From the cell containing the given text, extract its center point as (X, Y) coordinate. 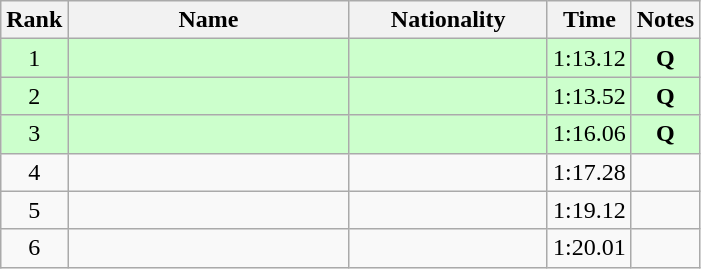
Notes (665, 20)
1:13.12 (589, 58)
Nationality (448, 20)
Name (208, 20)
6 (34, 248)
4 (34, 172)
5 (34, 210)
Time (589, 20)
1 (34, 58)
1:16.06 (589, 134)
1:17.28 (589, 172)
Rank (34, 20)
1:13.52 (589, 96)
3 (34, 134)
2 (34, 96)
1:20.01 (589, 248)
1:19.12 (589, 210)
